Find where the given text appears and provide that cell's center as [x, y] coordinate. 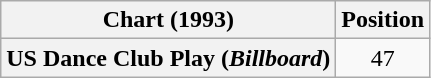
US Dance Club Play (Billboard) [168, 58]
Position [383, 20]
Chart (1993) [168, 20]
47 [383, 58]
